Provide the [X, Y] coordinate of the cell's center where the given text is located.  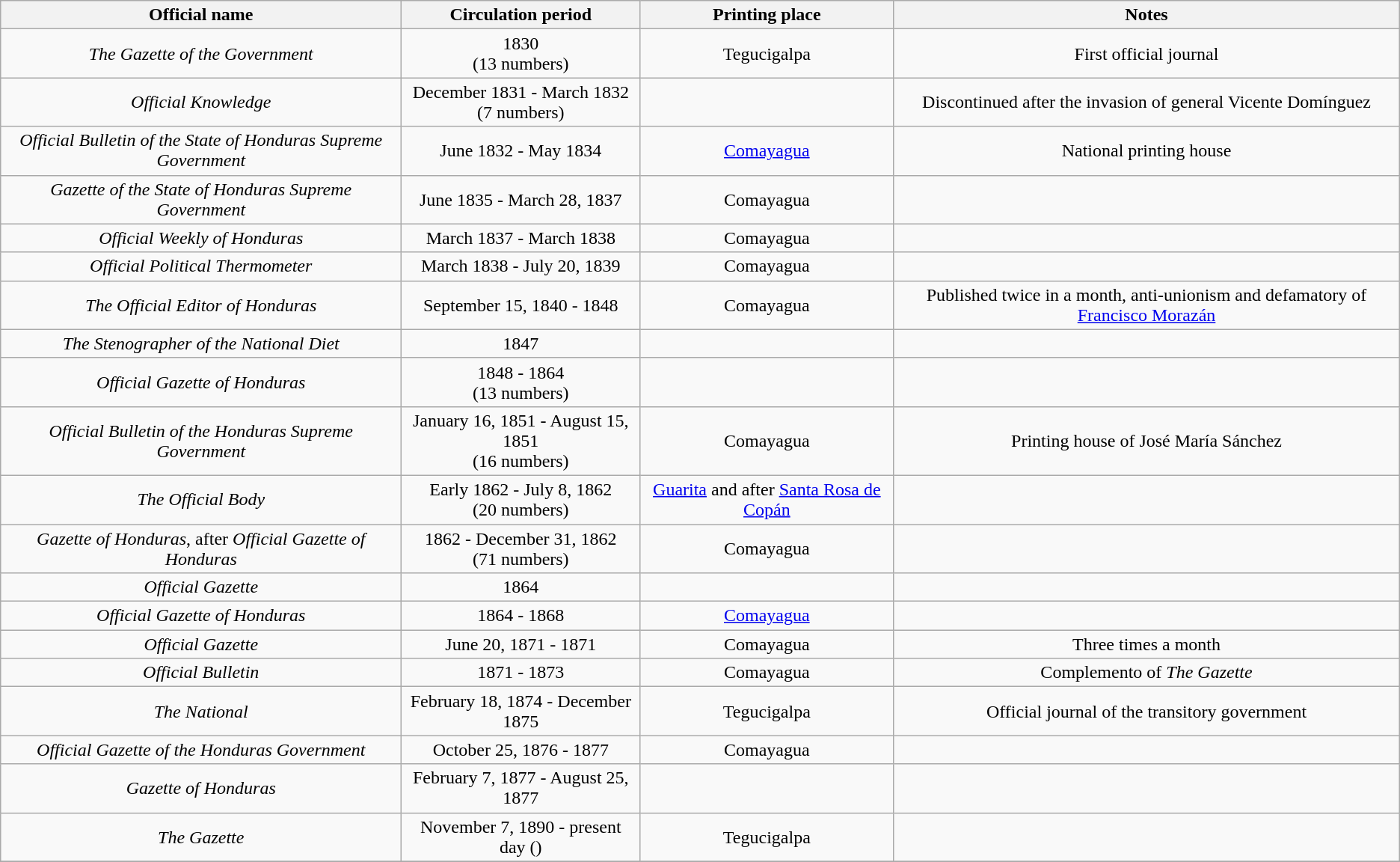
November 7, 1890 - present day () [521, 837]
March 1837 - March 1838 [521, 238]
February 18, 1874 - December 1875 [521, 711]
1848 - 1864(13 numbers) [521, 382]
1871 - 1873 [521, 673]
Notes [1146, 15]
The National [201, 711]
January 16, 1851 - August 15, 1851(16 numbers) [521, 441]
Official Weekly of Honduras [201, 238]
Gazette of Honduras, after Official Gazette of Honduras [201, 548]
The Stenographer of the National Diet [201, 343]
September 15, 1840 - 1848 [521, 305]
December 1831 - March 1832(7 numbers) [521, 102]
Gazette of the State of Honduras Supreme Government [201, 199]
Published twice in a month, anti-unionism and defamatory of Francisco Morazán [1146, 305]
Official Gazette of the Honduras Government [201, 750]
Official name [201, 15]
1862 - December 31, 1862(71 numbers) [521, 548]
Early 1862 - July 8, 1862(20 numbers) [521, 500]
National printing house [1146, 151]
Official journal of the transitory government [1146, 711]
Discontinued after the invasion of general Vicente Domínguez [1146, 102]
1864 [521, 587]
Gazette of Honduras [201, 789]
The Official Editor of Honduras [201, 305]
The Gazette of the Government [201, 54]
Official Bulletin [201, 673]
1830(13 numbers) [521, 54]
Official Bulletin of the Honduras Supreme Government [201, 441]
The Gazette [201, 837]
Official Bulletin of the State of Honduras Supreme Government [201, 151]
Three times a month [1146, 644]
1847 [521, 343]
June 1835 - March 28, 1837 [521, 199]
Guarita and after Santa Rosa de Copán [767, 500]
1864 - 1868 [521, 616]
June 20, 1871 - 1871 [521, 644]
Official Political Thermometer [201, 266]
First official journal [1146, 54]
October 25, 1876 - 1877 [521, 750]
Official Knowledge [201, 102]
February 7, 1877 - August 25, 1877 [521, 789]
Complemento of The Gazette [1146, 673]
June 1832 - May 1834 [521, 151]
The Official Body [201, 500]
March 1838 - July 20, 1839 [521, 266]
Circulation period [521, 15]
Printing house of José María Sánchez [1146, 441]
Printing place [767, 15]
